Return [x, y] of the center of cell containing provided text 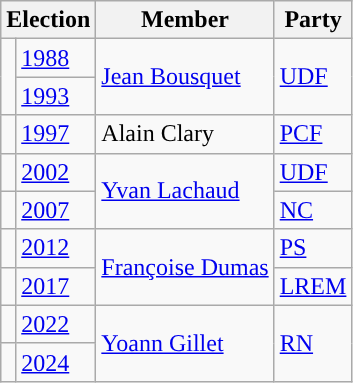
2012 [56, 248]
NC [313, 210]
RN [313, 343]
2024 [56, 362]
2017 [56, 286]
Françoise Dumas [185, 267]
LREM [313, 286]
Election [48, 20]
Jean Bousquet [185, 77]
Party [313, 20]
1993 [56, 96]
2022 [56, 324]
1997 [56, 134]
PCF [313, 134]
Yvan Lachaud [185, 191]
2002 [56, 172]
Yoann Gillet [185, 343]
Member [185, 20]
1988 [56, 58]
2007 [56, 210]
Alain Clary [185, 134]
PS [313, 248]
